Determine the (X, Y) coordinate at the center of the cell enclosing the given text.  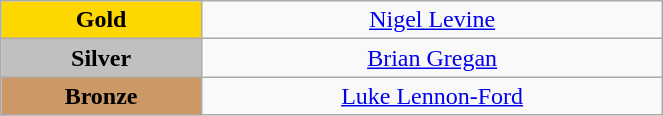
Silver (102, 58)
Luke Lennon-Ford (432, 96)
Bronze (102, 96)
Gold (102, 20)
Brian Gregan (432, 58)
Nigel Levine (432, 20)
